For the text-containing cell, return its midpoint in [x, y] coordinate format. 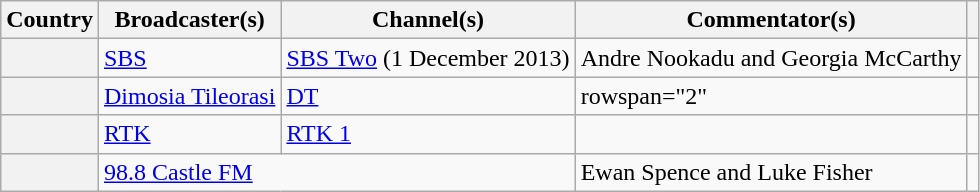
Country [50, 20]
Channel(s) [428, 20]
SBS Two (1 December 2013) [428, 58]
Commentator(s) [771, 20]
Andre Nookadu and Georgia McCarthy [771, 58]
Dimosia Tileorasi [189, 96]
Broadcaster(s) [189, 20]
RTK 1 [428, 134]
98.8 Castle FM [336, 172]
RTK [189, 134]
Ewan Spence and Luke Fisher [771, 172]
SBS [189, 58]
DT [428, 96]
rowspan="2" [771, 96]
